Search for the cell housing the specified text and yield its [X, Y] center coordinate. 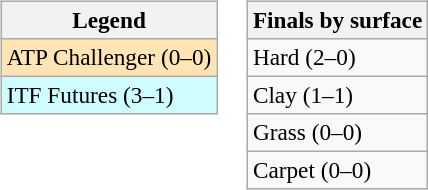
Grass (0–0) [337, 133]
Carpet (0–0) [337, 171]
Hard (2–0) [337, 57]
ITF Futures (3–1) [108, 95]
ATP Challenger (0–0) [108, 57]
Finals by surface [337, 20]
Clay (1–1) [337, 95]
Legend [108, 20]
